Capture the cell that displays the provided text and extract its (X, Y) central coordinate. 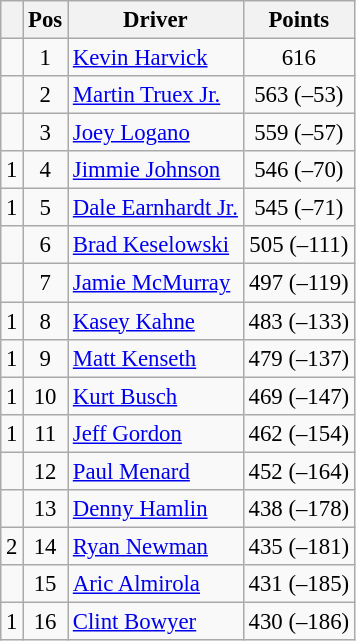
Clint Bowyer (156, 621)
479 (–137) (298, 358)
4 (46, 170)
546 (–70) (298, 170)
430 (–186) (298, 621)
Driver (156, 20)
563 (–53) (298, 95)
559 (–57) (298, 133)
Points (298, 20)
11 (46, 433)
616 (298, 58)
Jeff Gordon (156, 433)
Joey Logano (156, 133)
16 (46, 621)
7 (46, 283)
13 (46, 509)
Kurt Busch (156, 396)
Martin Truex Jr. (156, 95)
10 (46, 396)
Kasey Kahne (156, 321)
Jimmie Johnson (156, 170)
9 (46, 358)
14 (46, 546)
435 (–181) (298, 546)
497 (–119) (298, 283)
Denny Hamlin (156, 509)
Aric Almirola (156, 584)
452 (–164) (298, 471)
Kevin Harvick (156, 58)
5 (46, 208)
469 (–147) (298, 396)
Matt Kenseth (156, 358)
8 (46, 321)
545 (–71) (298, 208)
Jamie McMurray (156, 283)
462 (–154) (298, 433)
3 (46, 133)
Dale Earnhardt Jr. (156, 208)
Paul Menard (156, 471)
438 (–178) (298, 509)
483 (–133) (298, 321)
431 (–185) (298, 584)
Pos (46, 20)
Ryan Newman (156, 546)
505 (–111) (298, 245)
12 (46, 471)
15 (46, 584)
6 (46, 245)
Brad Keselowski (156, 245)
